Capture the cell that displays the provided text and extract its [X, Y] central coordinate. 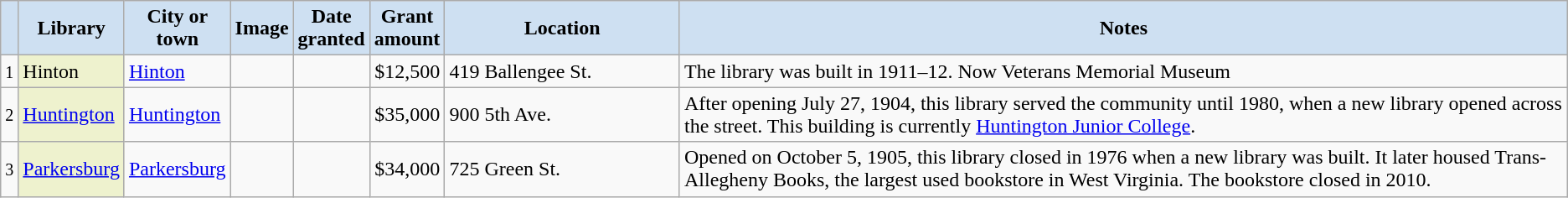
2 [10, 114]
Library [72, 29]
419 Ballengee St. [563, 71]
The library was built in 1911–12. Now Veterans Memorial Museum [1123, 71]
Grantamount [407, 29]
Dategranted [332, 29]
City ortown [178, 29]
$12,500 [407, 71]
Image [261, 29]
Notes [1123, 29]
3 [10, 169]
$35,000 [407, 114]
1 [10, 71]
$34,000 [407, 169]
900 5th Ave. [563, 114]
Location [563, 29]
725 Green St. [563, 169]
